Provide the [X, Y] coordinate of the cell's center where the given text is located.  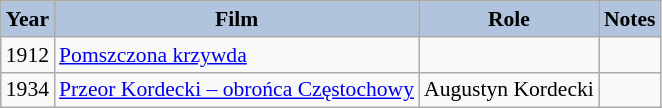
1934 [28, 90]
Pomszczona krzywda [236, 55]
1912 [28, 55]
Film [236, 19]
Przeor Kordecki – obrońca Częstochowy [236, 90]
Year [28, 19]
Role [509, 19]
Augustyn Kordecki [509, 90]
Notes [630, 19]
